Locate the cell with the specified text and output its (X, Y) center coordinate. 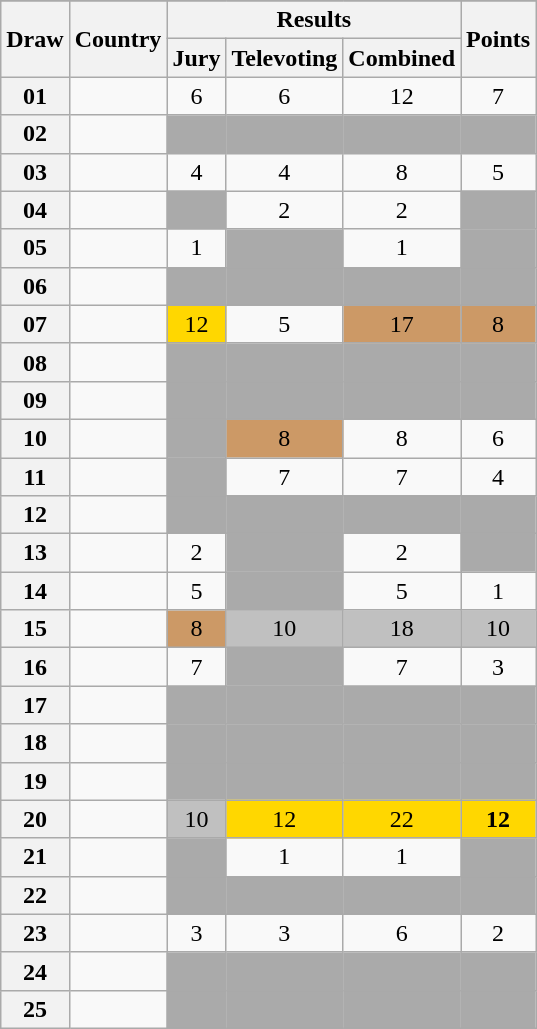
06 (35, 286)
25 (35, 1009)
Country (118, 39)
09 (35, 400)
02 (35, 134)
19 (35, 781)
11 (35, 477)
07 (35, 324)
03 (35, 172)
Draw (35, 39)
Results (314, 20)
Combined (402, 58)
08 (35, 362)
05 (35, 248)
20 (35, 819)
23 (35, 933)
13 (35, 553)
01 (35, 96)
Points (498, 39)
04 (35, 210)
Televoting (284, 58)
21 (35, 857)
Jury (196, 58)
16 (35, 667)
14 (35, 591)
15 (35, 629)
24 (35, 971)
